Extract the [X, Y] coordinate from the center of the cell holding the provided text.  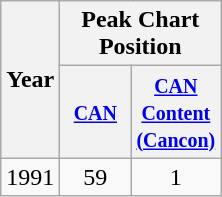
1991 [30, 177]
CAN [96, 112]
CAN Content (Cancon) [176, 112]
Year [30, 80]
59 [96, 177]
1 [176, 177]
Peak Chart Position [140, 34]
